Search for the cell housing the specified text and yield its [X, Y] center coordinate. 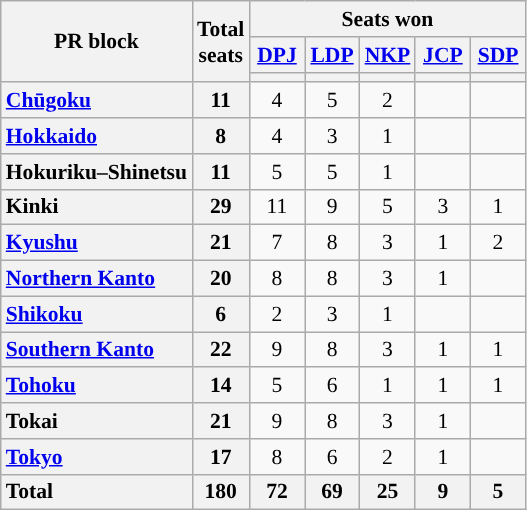
14 [220, 386]
Hokuriku–Shinetsu [96, 172]
22 [220, 350]
Kinki [96, 207]
17 [220, 457]
Total [96, 492]
Chūgoku [96, 101]
Totalseats [220, 42]
Seats won [387, 19]
SDP [498, 55]
Kyushu [96, 243]
Shikoku [96, 314]
DPJ [276, 55]
20 [220, 279]
JCP [442, 55]
Tohoku [96, 386]
72 [276, 492]
25 [388, 492]
29 [220, 207]
Tokyo [96, 457]
LDP [332, 55]
Hokkaido [96, 136]
Northern Kanto [96, 279]
7 [276, 243]
NKP [388, 55]
Tokai [96, 421]
180 [220, 492]
Southern Kanto [96, 350]
69 [332, 492]
PR block [96, 42]
